Return the [X, Y] coordinate for the center point of the cell that contains the specified text.  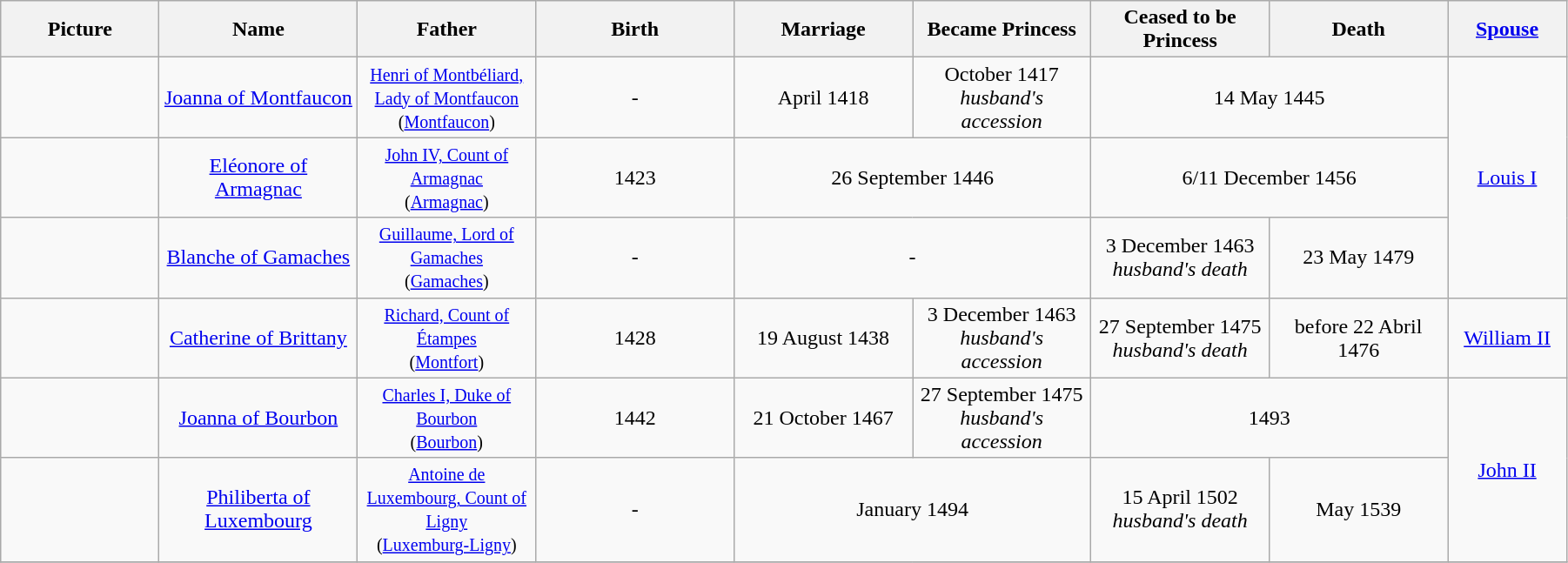
Marriage [823, 30]
Death [1359, 30]
January 1494 [913, 510]
April 1418 [823, 97]
Spouse [1507, 30]
14 May 1445 [1270, 97]
Antoine de Luxembourg, Count of Ligny(Luxemburg-Ligny) [447, 510]
21 October 1467 [823, 418]
Blanche of Gamaches [258, 258]
Eléonore of Armagnac [258, 178]
Ceased to be Princess [1180, 30]
before 22 Abril 1476 [1359, 338]
Picture [80, 30]
27 September 1475husband's accession [1002, 418]
Joanna of Bourbon [258, 418]
Birth [635, 30]
19 August 1438 [823, 338]
1493 [1270, 418]
3 December 1463husband's death [1180, 258]
Charles I, Duke of Bourbon(Bourbon) [447, 418]
May 1539 [1359, 510]
Philiberta of Luxembourg [258, 510]
October 1417husband's accession [1002, 97]
Name [258, 30]
Guillaume, Lord of Gamaches(Gamaches) [447, 258]
23 May 1479 [1359, 258]
1423 [635, 178]
Catherine of Brittany [258, 338]
Father [447, 30]
Louis I [1507, 178]
Richard, Count of Étampes(Montfort) [447, 338]
Became Princess [1002, 30]
27 September 1475husband's death [1180, 338]
John IV, Count of Armagnac(Armagnac) [447, 178]
Henri of Montbéliard, Lady of Montfaucon(Montfaucon) [447, 97]
6/11 December 1456 [1270, 178]
William II [1507, 338]
15 April 1502husband's death [1180, 510]
Joanna of Montfaucon [258, 97]
26 September 1446 [913, 178]
1442 [635, 418]
1428 [635, 338]
John II [1507, 470]
3 December 1463husband's accession [1002, 338]
